Locate the cell with the specified text and output its [X, Y] center coordinate. 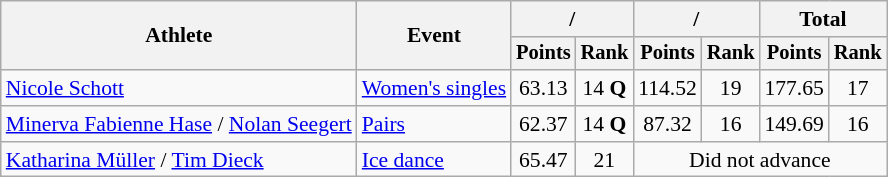
19 [731, 88]
Athlete [179, 36]
63.13 [543, 88]
62.37 [543, 124]
149.69 [794, 124]
Minerva Fabienne Hase / Nolan Seegert [179, 124]
114.52 [668, 88]
Women's singles [434, 88]
87.32 [668, 124]
177.65 [794, 88]
17 [858, 88]
Nicole Schott [179, 88]
Total [822, 19]
Event [434, 36]
Pairs [434, 124]
